Extract the [x, y] coordinate from the center of the cell holding the provided text.  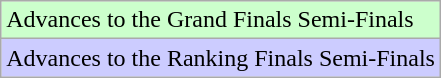
Advances to the Ranking Finals Semi-Finals [221, 58]
Advances to the Grand Finals Semi-Finals [221, 20]
